Return the (x, y) coordinate for the center point of the cell that contains the specified text.  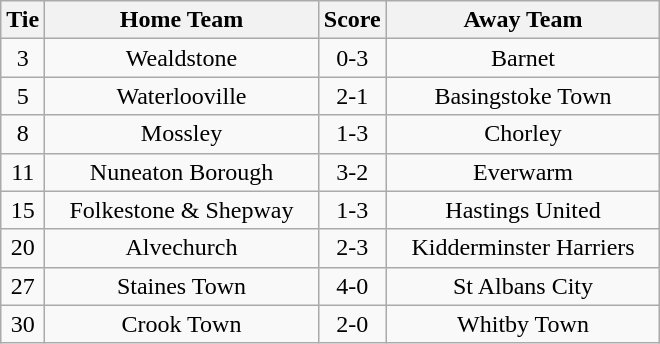
Score (352, 20)
Waterlooville (182, 96)
Away Team (523, 20)
Alvechurch (182, 248)
2-0 (352, 324)
Basingstoke Town (523, 96)
Folkestone & Shepway (182, 210)
2-1 (352, 96)
Nuneaton Borough (182, 172)
8 (23, 134)
Whitby Town (523, 324)
5 (23, 96)
30 (23, 324)
Everwarm (523, 172)
Kidderminster Harriers (523, 248)
15 (23, 210)
Home Team (182, 20)
0-3 (352, 58)
Mossley (182, 134)
Hastings United (523, 210)
Chorley (523, 134)
Barnet (523, 58)
2-3 (352, 248)
Tie (23, 20)
3-2 (352, 172)
20 (23, 248)
Staines Town (182, 286)
Crook Town (182, 324)
St Albans City (523, 286)
3 (23, 58)
Wealdstone (182, 58)
27 (23, 286)
11 (23, 172)
4-0 (352, 286)
